Locate the cell with the specified text and output its (X, Y) center coordinate. 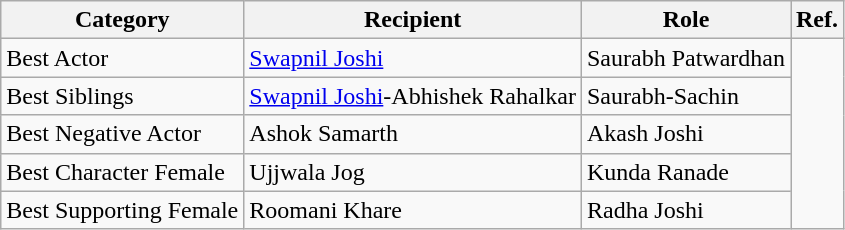
Ujjwala Jog (413, 172)
Category (122, 20)
Radha Joshi (686, 210)
Best Negative Actor (122, 134)
Recipient (413, 20)
Best Supporting Female (122, 210)
Swapnil Joshi (413, 58)
Swapnil Joshi-Abhishek Rahalkar (413, 96)
Ref. (816, 20)
Saurabh-Sachin (686, 96)
Saurabh Patwardhan (686, 58)
Best Siblings (122, 96)
Akash Joshi (686, 134)
Kunda Ranade (686, 172)
Role (686, 20)
Best Character Female (122, 172)
Roomani Khare (413, 210)
Best Actor (122, 58)
Ashok Samarth (413, 134)
